Find where the given text appears and provide that cell's center as [X, Y] coordinate. 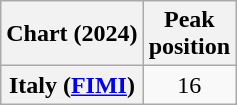
16 [189, 85]
Italy (FIMI) [72, 85]
Peakposition [189, 34]
Chart (2024) [72, 34]
